Provide the [x, y] coordinate of the cell's center where the given text is located.  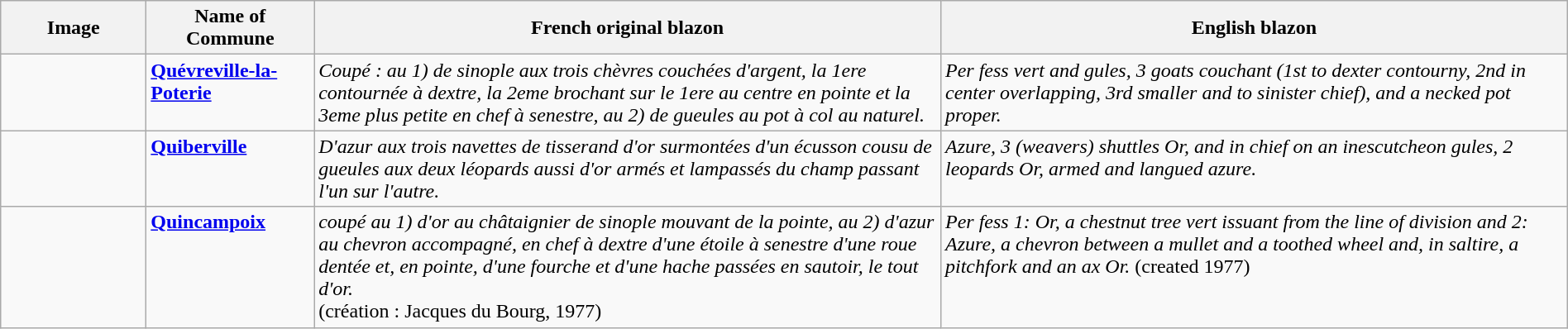
Quiberville [230, 169]
Quincampoix [230, 267]
Azure, 3 (weavers) shuttles Or, and in chief on an inescutcheon gules, 2 leopards Or, armed and langued azure. [1254, 169]
Image [74, 28]
Quévreville-la-Poterie [230, 93]
English blazon [1254, 28]
French original blazon [628, 28]
Name of Commune [230, 28]
